Identify which cell holds the provided text, then report its [x, y] central coordinate. 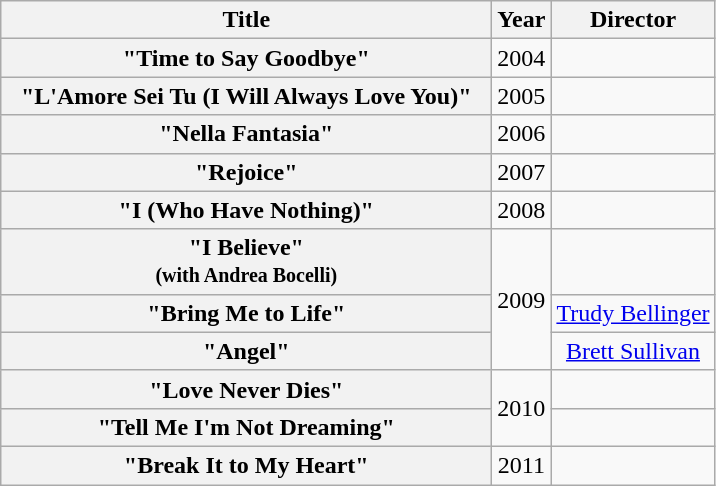
Title [246, 20]
2007 [522, 172]
"Love Never Dies" [246, 389]
2009 [522, 300]
Trudy Bellinger [633, 313]
"I Believe"(with Andrea Bocelli) [246, 262]
2005 [522, 96]
Brett Sullivan [633, 351]
"L'Amore Sei Tu (I Will Always Love You)" [246, 96]
2010 [522, 408]
2006 [522, 134]
"Angel" [246, 351]
Year [522, 20]
"Tell Me I'm Not Dreaming" [246, 427]
"Rejoice" [246, 172]
"Time to Say Goodbye" [246, 58]
2008 [522, 210]
"Nella Fantasia" [246, 134]
"I (Who Have Nothing)" [246, 210]
2004 [522, 58]
"Break It to My Heart" [246, 465]
"Bring Me to Life" [246, 313]
Director [633, 20]
2011 [522, 465]
